Find where the given text appears and provide that cell's center as (X, Y) coordinate. 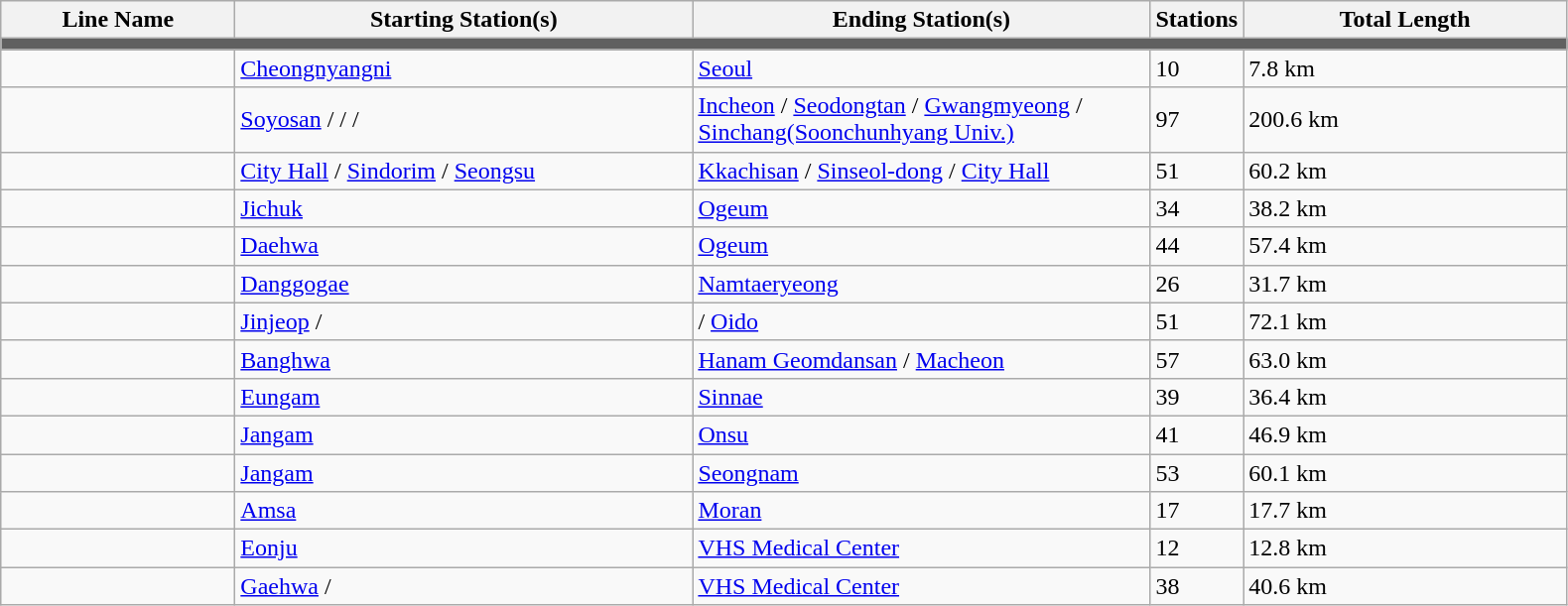
60.1 km (1405, 473)
63.0 km (1405, 359)
Banghwa (464, 359)
57 (1197, 359)
60.2 km (1405, 171)
Line Name (118, 20)
Jinjeop / (464, 321)
Gaehwa / (464, 586)
Eungam (464, 397)
46.9 km (1405, 434)
72.1 km (1405, 321)
10 (1197, 68)
57.4 km (1405, 246)
Eonju (464, 548)
31.7 km (1405, 284)
Amsa (464, 511)
200.6 km (1405, 119)
Incheon / Seodongtan / Gwangmyeong / Sinchang(Soonchunhyang Univ.) (921, 119)
7.8 km (1405, 68)
Namtaeryeong (921, 284)
53 (1197, 473)
Hanam Geomdansan / Macheon (921, 359)
Seongnam (921, 473)
97 (1197, 119)
Daehwa (464, 246)
/ Oido (921, 321)
Danggogae (464, 284)
26 (1197, 284)
Seoul (921, 68)
34 (1197, 208)
Total Length (1405, 20)
38.2 km (1405, 208)
12.8 km (1405, 548)
Moran (921, 511)
17.7 km (1405, 511)
Ending Station(s) (921, 20)
17 (1197, 511)
44 (1197, 246)
Starting Station(s) (464, 20)
38 (1197, 586)
41 (1197, 434)
36.4 km (1405, 397)
39 (1197, 397)
Cheongnyangni (464, 68)
Soyosan / / / (464, 119)
Onsu (921, 434)
Stations (1197, 20)
City Hall / Sindorim / Seongsu (464, 171)
40.6 km (1405, 586)
Sinnae (921, 397)
12 (1197, 548)
Jichuk (464, 208)
Kkachisan / Sinseol-dong / City Hall (921, 171)
